Output the (X, Y) coordinate of the center of the cell containing the given text.  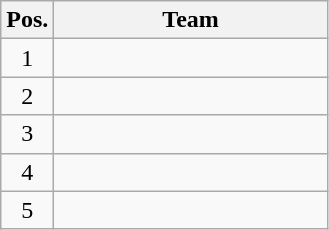
Team (191, 20)
4 (28, 172)
3 (28, 134)
Pos. (28, 20)
2 (28, 96)
5 (28, 210)
1 (28, 58)
